Provide the [X, Y] coordinate of the cell's center where the given text is located.  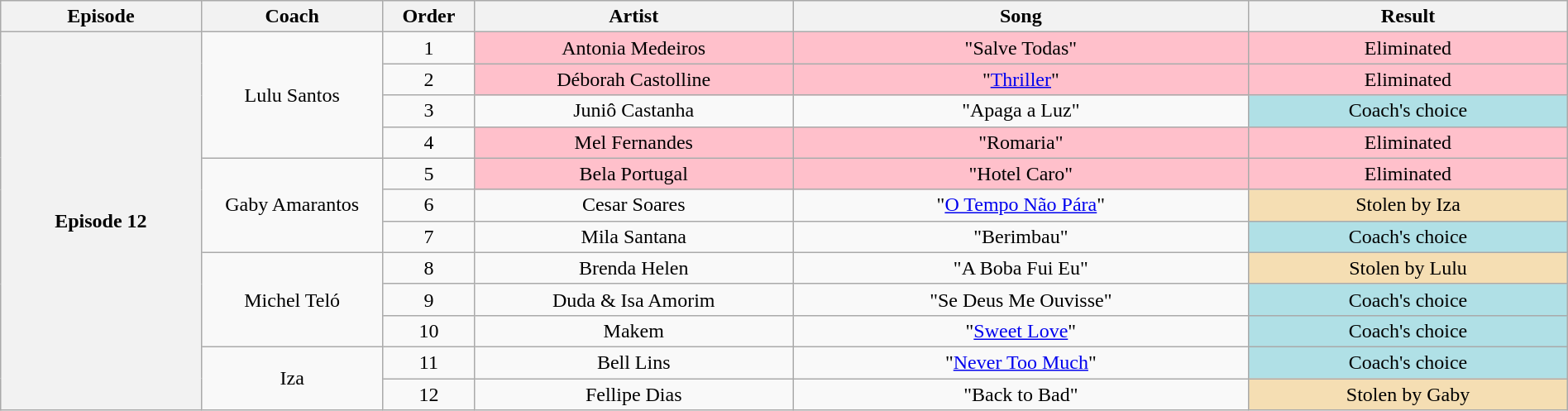
6 [428, 205]
Antonia Medeiros [633, 48]
Déborah Castolline [633, 79]
7 [428, 237]
12 [428, 394]
5 [428, 174]
"Never Too Much" [1021, 362]
Stolen by Iza [1408, 205]
4 [428, 142]
3 [428, 111]
2 [428, 79]
Order [428, 17]
1 [428, 48]
10 [428, 331]
Brenda Helen [633, 268]
Bell Lins [633, 362]
"Sweet Love" [1021, 331]
"Romaria" [1021, 142]
"Se Deus Me Ouvisse" [1021, 299]
Episode 12 [101, 222]
Result [1408, 17]
Bela Portugal [633, 174]
Fellipe Dias [633, 394]
"Back to Bad" [1021, 394]
"Berimbau" [1021, 237]
Cesar Soares [633, 205]
Episode [101, 17]
Gaby Amarantos [292, 205]
"Salve Todas" [1021, 48]
Lulu Santos [292, 95]
Mel Fernandes [633, 142]
Duda & Isa Amorim [633, 299]
Song [1021, 17]
Stolen by Lulu [1408, 268]
"Apaga a Luz" [1021, 111]
"A Boba Fui Eu" [1021, 268]
"O Tempo Não Pára" [1021, 205]
11 [428, 362]
Mila Santana [633, 237]
9 [428, 299]
Coach [292, 17]
8 [428, 268]
Michel Teló [292, 299]
"Hotel Caro" [1021, 174]
Juniô Castanha [633, 111]
Iza [292, 378]
Makem [633, 331]
"Thriller" [1021, 79]
Artist [633, 17]
Stolen by Gaby [1408, 394]
